Return [X, Y] of the center of cell containing provided text 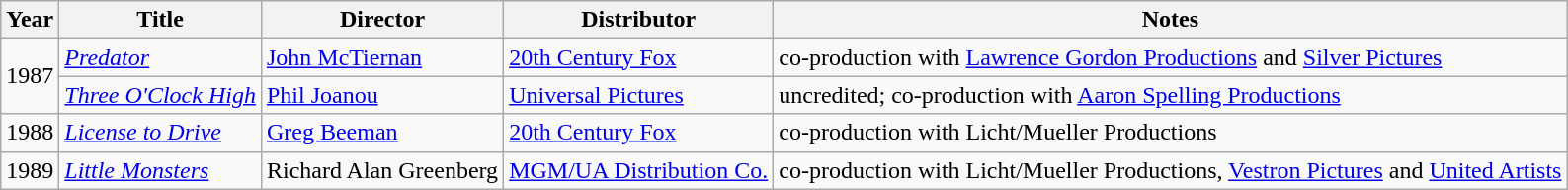
MGM/UA Distribution Co. [638, 170]
Three O'Clock High [160, 95]
1989 [30, 170]
John McTiernan [381, 57]
Greg Beeman [381, 133]
co-production with Licht/Mueller Productions [1170, 133]
Notes [1170, 20]
1988 [30, 133]
uncredited; co-production with Aaron Spelling Productions [1170, 95]
co-production with Licht/Mueller Productions, Vestron Pictures and United Artists [1170, 170]
co-production with Lawrence Gordon Productions and Silver Pictures [1170, 57]
Phil Joanou [381, 95]
Title [160, 20]
Predator [160, 57]
Universal Pictures [638, 95]
Distributor [638, 20]
Director [381, 20]
Year [30, 20]
Richard Alan Greenberg [381, 170]
License to Drive [160, 133]
Little Monsters [160, 170]
1987 [30, 76]
